Provide the (x, y) coordinate of the cell's center where the given text is located.  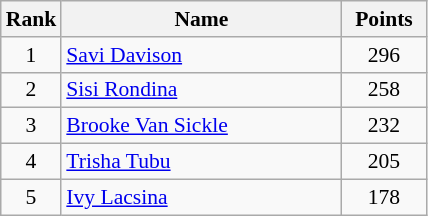
Brooke Van Sickle (201, 126)
Rank (32, 19)
Points (384, 19)
2 (32, 90)
205 (384, 162)
178 (384, 197)
232 (384, 126)
Ivy Lacsina (201, 197)
3 (32, 126)
1 (32, 55)
258 (384, 90)
296 (384, 55)
5 (32, 197)
4 (32, 162)
Name (201, 19)
Trisha Tubu (201, 162)
Savi Davison (201, 55)
Sisi Rondina (201, 90)
